For the text-containing cell, return its midpoint in (x, y) coordinate format. 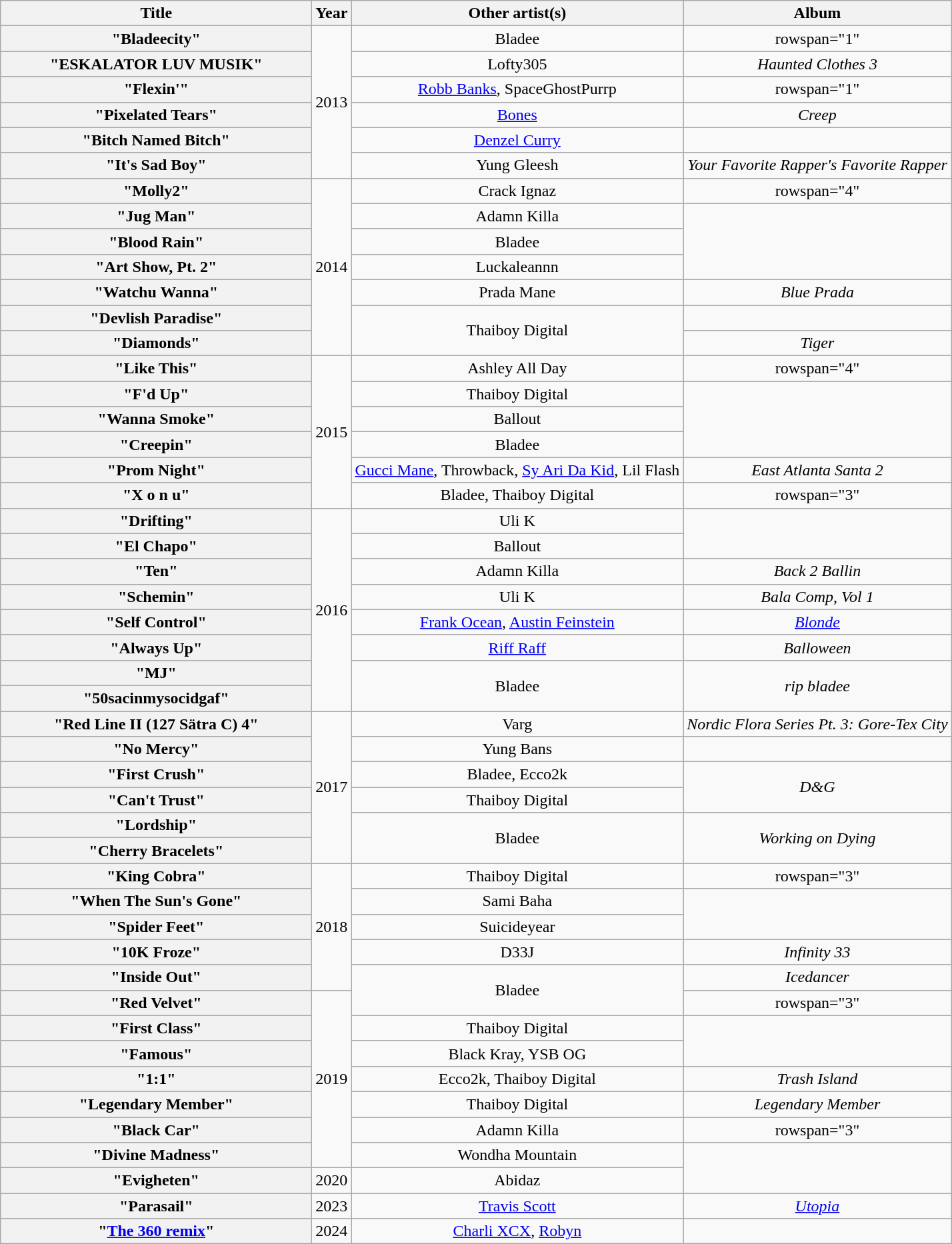
"El Chapo" (156, 546)
Prada Mane (517, 292)
Abidaz (517, 1181)
D33J (517, 952)
Trash Island (817, 1079)
Your Favorite Rapper's Favorite Rapper (817, 165)
"10K Froze" (156, 952)
"Divine Madness" (156, 1155)
Legendary Member (817, 1104)
"Evigheten" (156, 1181)
Ashley All Day (517, 369)
"Red Line II (127 Sätra C) 4" (156, 723)
East Atlanta Santa 2 (817, 470)
"Spider Feet" (156, 927)
"Devlish Paradise" (156, 318)
"Watchu Wanna" (156, 292)
Album (817, 13)
"King Cobra" (156, 876)
Travis Scott (517, 1206)
Haunted Clothes 3 (817, 64)
Blonde (817, 622)
"Famous" (156, 1053)
"Black Car" (156, 1130)
Crack Ignaz (517, 191)
Frank Ocean, Austin Feinstein (517, 622)
rip bladee (817, 685)
Yung Bans (517, 749)
"Lordship" (156, 825)
Creep (817, 115)
"Schemin" (156, 597)
2016 (332, 609)
"Bladeecity" (156, 39)
Bala Comp, Vol 1 (817, 597)
Ecco2k, Thaiboy Digital (517, 1079)
Other artist(s) (517, 13)
"Self Control" (156, 622)
"Art Show, Pt. 2" (156, 267)
"Pixelated Tears" (156, 115)
Denzel Curry (517, 140)
2020 (332, 1181)
Bladee, Thaiboy Digital (517, 495)
Sami Baha (517, 901)
Gucci Mane, Throwback, Sy Ari Da Kid, Lil Flash (517, 470)
"Like This" (156, 369)
Infinity 33 (817, 952)
2023 (332, 1206)
"Jug Man" (156, 216)
"1:1" (156, 1079)
"Inside Out" (156, 977)
"Wanna Smoke" (156, 419)
Nordic Flora Series Pt. 3: Gore-Tex City (817, 723)
Back 2 Ballin (817, 571)
Bladee, Ecco2k (517, 775)
Luckaleannn (517, 267)
"Diamonds" (156, 343)
"Ten" (156, 571)
"First Crush" (156, 775)
2015 (332, 432)
Year (332, 13)
"Red Velvet" (156, 1003)
Yung Gleesh (517, 165)
"X o n u" (156, 495)
Tiger (817, 343)
"Blood Rain" (156, 241)
Suicideyear (517, 927)
Black Kray, YSB OG (517, 1053)
Riff Raff (517, 647)
2024 (332, 1231)
Varg (517, 723)
"Always Up" (156, 647)
Icedancer (817, 977)
"Prom Night" (156, 470)
"Cherry Bracelets" (156, 851)
"Creepin" (156, 445)
2018 (332, 927)
"Flexin'" (156, 89)
"Can't Trust" (156, 800)
"F'd Up" (156, 394)
"ESKALATOR LUV MUSIK" (156, 64)
"The 360 remix" (156, 1231)
D&G (817, 787)
"50sacinmysocidgaf" (156, 698)
Blue Prada (817, 292)
"When The Sun's Gone" (156, 901)
Bones (517, 115)
"MJ" (156, 673)
Charli XCX, Robyn (517, 1231)
"Parasail" (156, 1206)
"Bitch Named Bitch" (156, 140)
2017 (332, 787)
"No Mercy" (156, 749)
2014 (332, 267)
"First Class" (156, 1028)
2013 (332, 102)
Balloween (817, 647)
Working on Dying (817, 838)
Lofty305 (517, 64)
Utopia (817, 1206)
"It's Sad Boy" (156, 165)
Wondha Mountain (517, 1155)
"Legendary Member" (156, 1104)
2019 (332, 1079)
"Molly2" (156, 191)
"Drifting" (156, 521)
Title (156, 13)
Robb Banks, SpaceGhostPurrp (517, 89)
